Detect which cell encompasses the target text, then output its (X, Y) center coordinate. 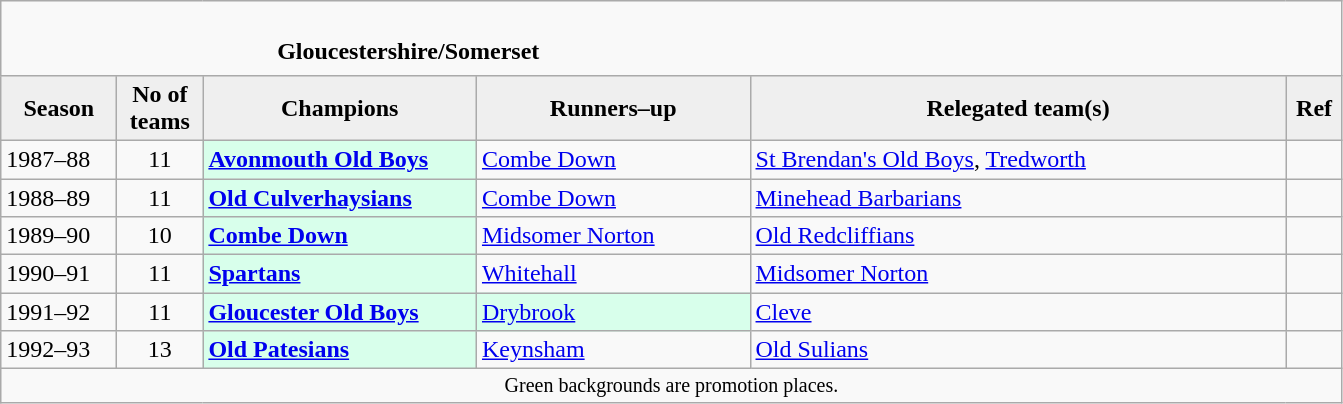
1989–90 (59, 236)
Gloucester Old Boys (340, 312)
Old Sulians (1018, 350)
Drybrook (613, 312)
13 (160, 350)
Green backgrounds are promotion places. (672, 386)
Old Culverhaysians (340, 197)
1987–88 (59, 159)
Old Redcliffians (1018, 236)
Relegated team(s) (1018, 108)
1988–89 (59, 197)
1990–91 (59, 274)
Old Patesians (340, 350)
Keynsham (613, 350)
Minehead Barbarians (1018, 197)
Avonmouth Old Boys (340, 159)
1992–93 (59, 350)
St Brendan's Old Boys, Tredworth (1018, 159)
1991–92 (59, 312)
Runners–up (613, 108)
Spartans (340, 274)
Ref (1314, 108)
No of teams (160, 108)
Cleve (1018, 312)
10 (160, 236)
Whitehall (613, 274)
Season (59, 108)
Champions (340, 108)
